Search for the cell housing the specified text and yield its (x, y) center coordinate. 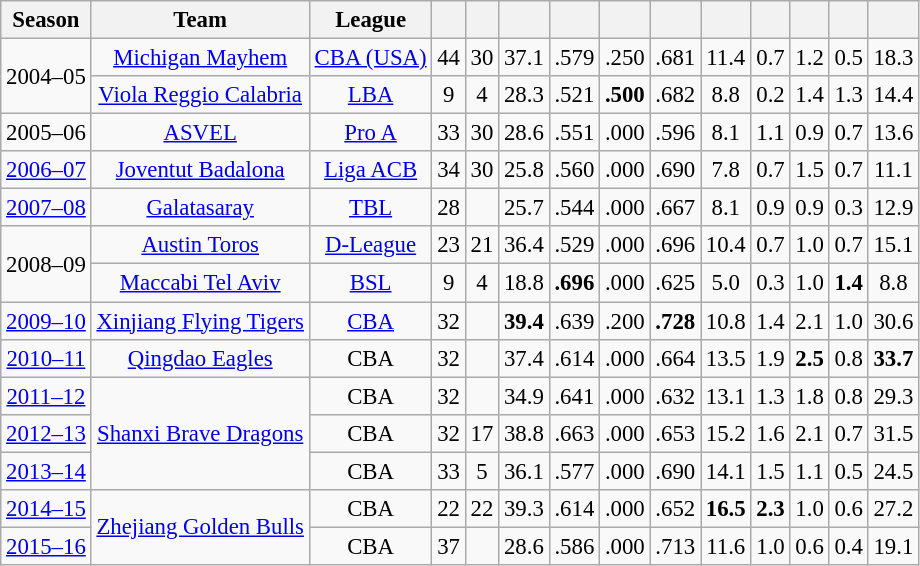
2007–08 (46, 208)
7.8 (725, 170)
11.4 (725, 58)
Xinjiang Flying Tigers (200, 321)
Viola Reggio Calabria (200, 95)
2006–07 (46, 170)
13.6 (893, 133)
17 (482, 433)
.596 (675, 133)
.653 (675, 433)
Maccabi Tel Aviv (200, 283)
.551 (574, 133)
5 (482, 471)
15.1 (893, 245)
.652 (675, 509)
34.9 (524, 396)
28.3 (524, 95)
2.5 (810, 358)
.641 (574, 396)
21 (482, 245)
25.7 (524, 208)
.200 (625, 321)
39.4 (524, 321)
1.9 (770, 358)
11.6 (725, 546)
23 (448, 245)
.529 (574, 245)
12.9 (893, 208)
44 (448, 58)
36.4 (524, 245)
2005–06 (46, 133)
2.3 (770, 509)
Zhejiang Golden Bulls (200, 528)
36.1 (524, 471)
Galatasaray (200, 208)
.632 (675, 396)
Shanxi Brave Dragons (200, 434)
14.4 (893, 95)
37.4 (524, 358)
Qingdao Eagles (200, 358)
Season (46, 20)
1.8 (810, 396)
27.2 (893, 509)
2013–14 (46, 471)
.639 (574, 321)
2010–11 (46, 358)
.681 (675, 58)
15.2 (725, 433)
2009–10 (46, 321)
Pro A (370, 133)
.560 (574, 170)
24.5 (893, 471)
2012–13 (46, 433)
14.1 (725, 471)
.625 (675, 283)
.500 (625, 95)
.544 (574, 208)
38.8 (524, 433)
18.8 (524, 283)
30.6 (893, 321)
LBA (370, 95)
.682 (675, 95)
CBA (USA) (370, 58)
25.8 (524, 170)
1.2 (810, 58)
.579 (574, 58)
2008–09 (46, 264)
Joventut Badalona (200, 170)
13.5 (725, 358)
37 (448, 546)
.728 (675, 321)
Liga ACB (370, 170)
11.1 (893, 170)
BSL (370, 283)
League (370, 20)
5.0 (725, 283)
37.1 (524, 58)
29.3 (893, 396)
13.1 (725, 396)
16.5 (725, 509)
.577 (574, 471)
Michigan Mayhem (200, 58)
Team (200, 20)
.586 (574, 546)
2011–12 (46, 396)
.664 (675, 358)
Austin Toros (200, 245)
33.7 (893, 358)
10.8 (725, 321)
18.3 (893, 58)
1.6 (770, 433)
D-League (370, 245)
.521 (574, 95)
0.2 (770, 95)
.663 (574, 433)
34 (448, 170)
31.5 (893, 433)
39.3 (524, 509)
TBL (370, 208)
0.4 (848, 546)
ASVEL (200, 133)
2014–15 (46, 509)
10.4 (725, 245)
.250 (625, 58)
19.1 (893, 546)
2004–05 (46, 76)
2015–16 (46, 546)
.667 (675, 208)
.713 (675, 546)
28 (448, 208)
